For the text-containing cell, return its midpoint in [x, y] coordinate format. 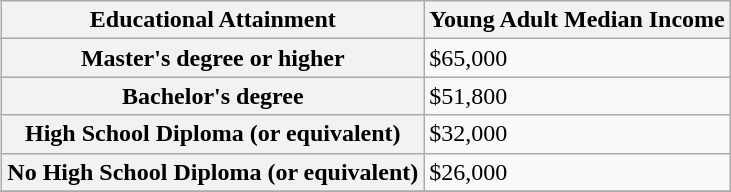
$65,000 [577, 58]
$32,000 [577, 134]
Young Adult Median Income [577, 20]
Educational Attainment [213, 20]
Bachelor's degree [213, 96]
$51,800 [577, 96]
No High School Diploma (or equivalent) [213, 172]
High School Diploma (or equivalent) [213, 134]
Master's degree or higher [213, 58]
$26,000 [577, 172]
